Search for the cell housing the specified text and yield its (X, Y) center coordinate. 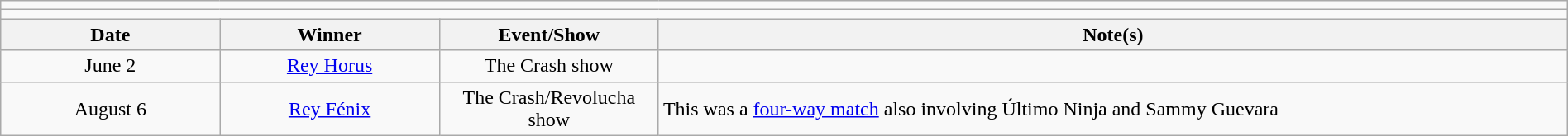
This was a four-way match also involving Último Ninja and Sammy Guevara (1113, 109)
Rey Fénix (329, 109)
Winner (329, 35)
The Crash/Revolucha show (549, 109)
Event/Show (549, 35)
June 2 (111, 66)
Rey Horus (329, 66)
The Crash show (549, 66)
Date (111, 35)
August 6 (111, 109)
Note(s) (1113, 35)
